Extract the (x, y) coordinate from the center of the cell holding the provided text.  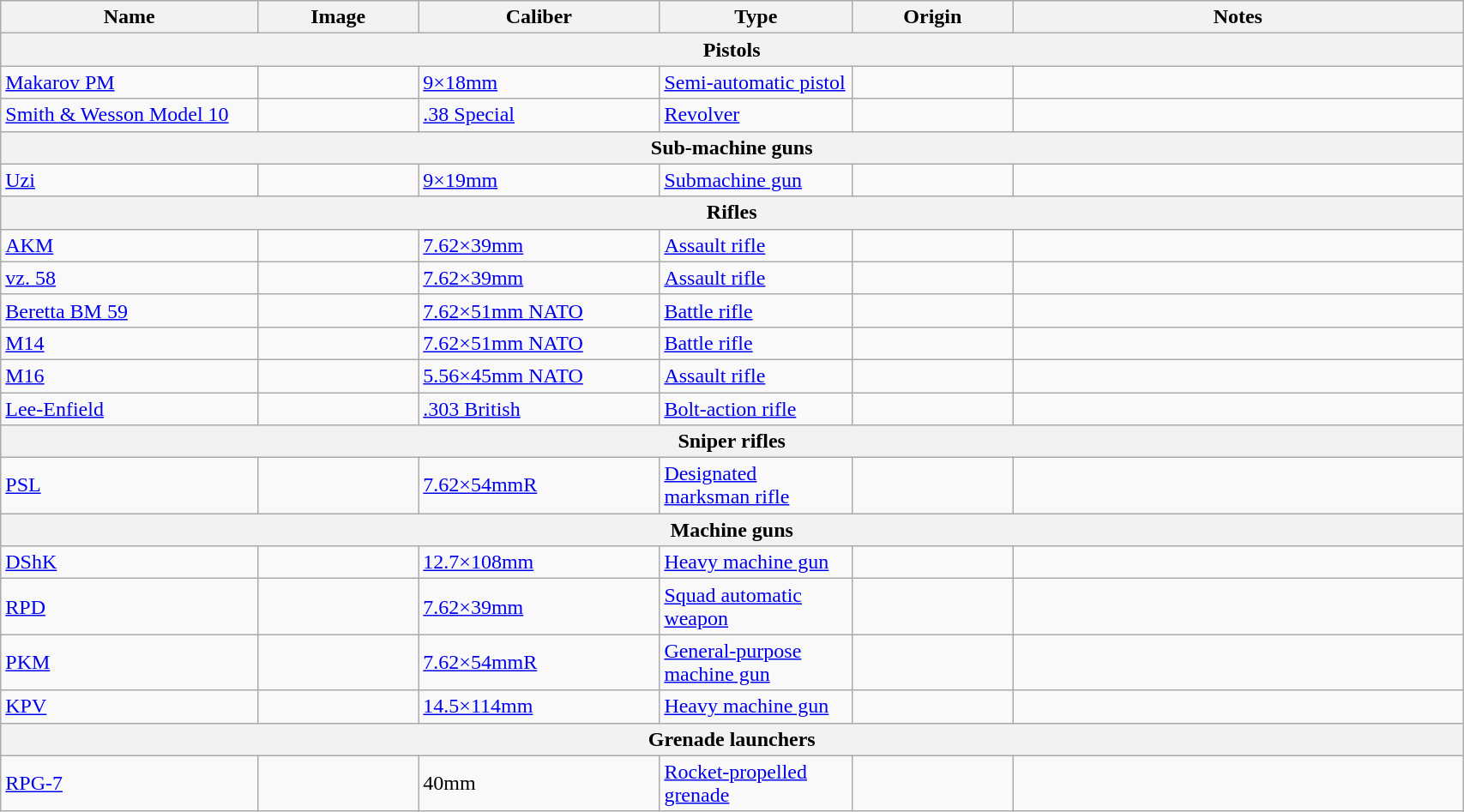
14.5×114mm (539, 707)
Type (756, 17)
40mm (539, 784)
.303 British (539, 409)
Sniper rifles (732, 442)
Machine guns (732, 530)
Revolver (756, 115)
Semi-automatic pistol (756, 82)
9×18mm (539, 82)
RPG-7 (130, 784)
M14 (130, 343)
AKM (130, 245)
Submachine gun (756, 180)
Squad automatic weapon (756, 607)
M16 (130, 376)
General-purpose machine gun (756, 662)
Image (338, 17)
9×19mm (539, 180)
12.7×108mm (539, 562)
Beretta BM 59 (130, 310)
Rocket-propelled grenade (756, 784)
Origin (933, 17)
DShK (130, 562)
KPV (130, 707)
vz. 58 (130, 278)
Rifles (732, 213)
Caliber (539, 17)
Uzi (130, 180)
Makarov PM (130, 82)
Pistols (732, 50)
Lee-Enfield (130, 409)
.38 Special (539, 115)
Grenade launchers (732, 739)
5.56×45mm NATO (539, 376)
PKM (130, 662)
Notes (1238, 17)
Name (130, 17)
Bolt-action rifle (756, 409)
PSL (130, 485)
Designated marksman rifle (756, 485)
Sub-machine guns (732, 147)
Smith & Wesson Model 10 (130, 115)
RPD (130, 607)
